Detect which cell encompasses the target text, then output its [X, Y] center coordinate. 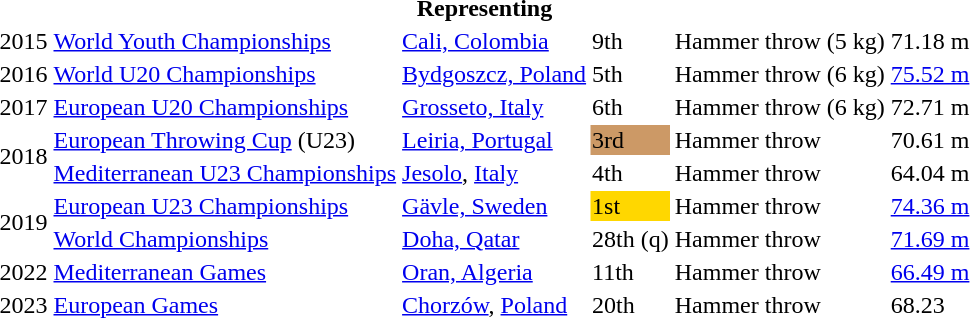
Gävle, Sweden [494, 206]
Leiria, Portugal [494, 140]
European Throwing Cup (U23) [225, 140]
1st [631, 206]
Hammer throw (5 kg) [780, 41]
World U20 Championships [225, 74]
European U20 Championships [225, 107]
11th [631, 272]
Doha, Qatar [494, 239]
Bydgoszcz, Poland [494, 74]
World Youth Championships [225, 41]
9th [631, 41]
Cali, Colombia [494, 41]
Mediterranean Games [225, 272]
6th [631, 107]
28th (q) [631, 239]
5th [631, 74]
European U23 Championships [225, 206]
4th [631, 173]
3rd [631, 140]
Grosseto, Italy [494, 107]
Mediterranean U23 Championships [225, 173]
Jesolo, Italy [494, 173]
Oran, Algeria [494, 272]
World Championships [225, 239]
